Locate the cell with the specified text and output its (x, y) center coordinate. 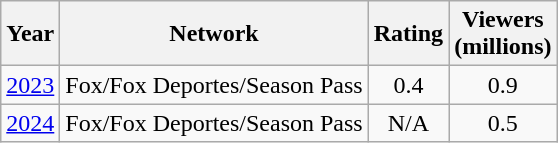
0.5 (503, 123)
0.4 (408, 85)
Year (30, 34)
0.9 (503, 85)
N/A (408, 123)
2023 (30, 85)
Viewers (millions) (503, 34)
Network (214, 34)
2024 (30, 123)
Rating (408, 34)
